Pinpoint the cell where the given text exists, returning its [x, y] midpoint coordinate. 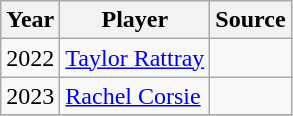
Rachel Corsie [135, 96]
Taylor Rattray [135, 58]
Year [30, 20]
2022 [30, 58]
Source [250, 20]
Player [135, 20]
2023 [30, 96]
